Find where the given text appears and provide that cell's center as [X, Y] coordinate. 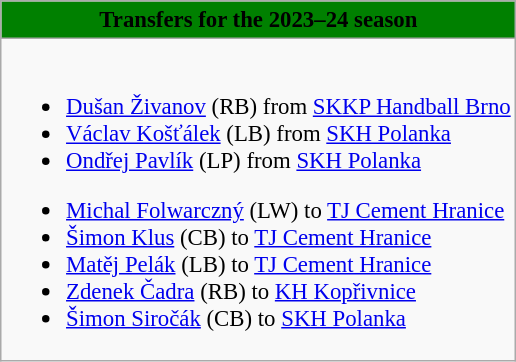
Transfers for the 2023–24 season [258, 20]
